For the text-containing cell, return its midpoint in (X, Y) coordinate format. 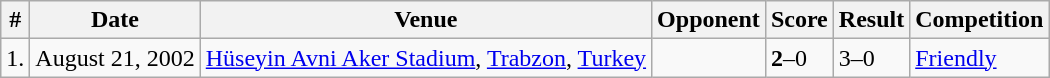
Opponent (709, 20)
Result (871, 20)
1. (16, 58)
Score (799, 20)
Hüseyin Avni Aker Stadium, Trabzon, Turkey (426, 58)
Friendly (980, 58)
Date (115, 20)
Venue (426, 20)
3–0 (871, 58)
2–0 (799, 58)
Competition (980, 20)
August 21, 2002 (115, 58)
# (16, 20)
